Capture the cell that displays the provided text and extract its [x, y] central coordinate. 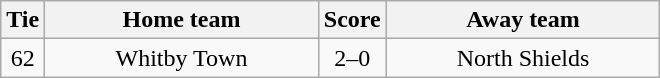
Home team [182, 20]
Tie [23, 20]
Away team [523, 20]
Whitby Town [182, 58]
North Shields [523, 58]
2–0 [352, 58]
62 [23, 58]
Score [352, 20]
